Return (X, Y) of the center of cell containing provided text 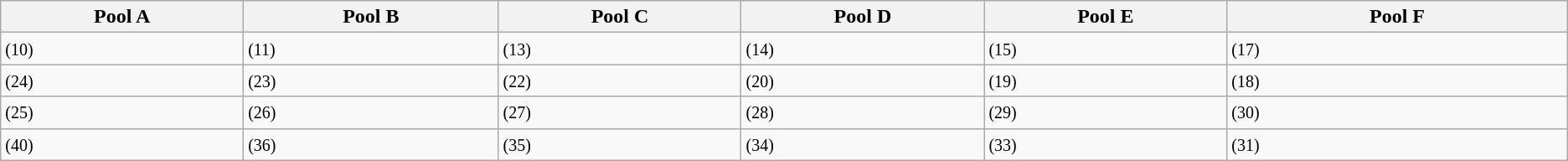
(10) (122, 49)
(27) (620, 112)
(19) (1106, 80)
(40) (122, 144)
(17) (1397, 49)
(20) (863, 80)
(15) (1106, 49)
Pool A (122, 17)
(35) (620, 144)
(34) (863, 144)
(33) (1106, 144)
(25) (122, 112)
(22) (620, 80)
(31) (1397, 144)
(14) (863, 49)
(13) (620, 49)
Pool B (371, 17)
(30) (1397, 112)
(18) (1397, 80)
Pool E (1106, 17)
Pool F (1397, 17)
Pool C (620, 17)
(28) (863, 112)
(29) (1106, 112)
(23) (371, 80)
Pool D (863, 17)
(11) (371, 49)
(36) (371, 144)
(26) (371, 112)
(24) (122, 80)
